Identify which cell holds the provided text, then report its (x, y) central coordinate. 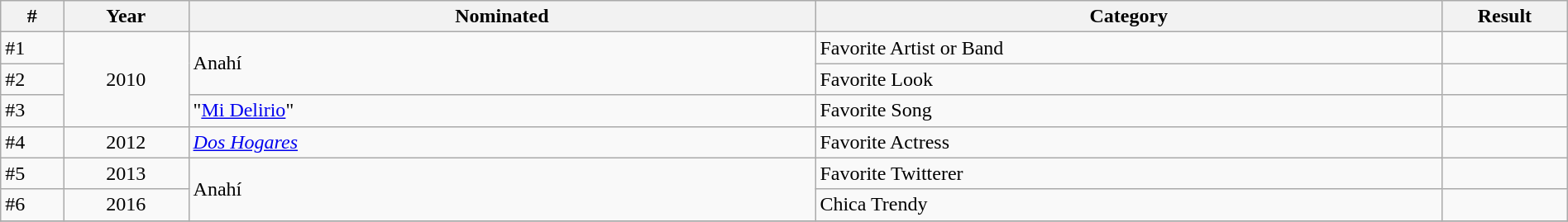
Favorite Artist or Band (1129, 48)
Category (1129, 17)
Nominated (502, 17)
#6 (32, 205)
2012 (126, 142)
Favorite Song (1129, 111)
#1 (32, 48)
# (32, 17)
2013 (126, 173)
Dos Hogares (502, 142)
Favorite Actress (1129, 142)
"Mi Delirio" (502, 111)
2010 (126, 79)
Favorite Look (1129, 79)
Chica Trendy (1129, 205)
#4 (32, 142)
2016 (126, 205)
#5 (32, 173)
Result (1505, 17)
Favorite Twitterer (1129, 173)
#2 (32, 79)
Year (126, 17)
#3 (32, 111)
